Capture the cell that displays the provided text and extract its [x, y] central coordinate. 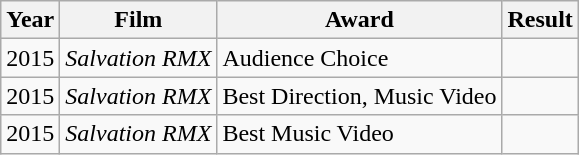
Film [138, 20]
Award [360, 20]
Best Music Video [360, 134]
Year [30, 20]
Audience Choice [360, 58]
Result [540, 20]
Best Direction, Music Video [360, 96]
